From the cell containing the given text, extract its center point as [X, Y] coordinate. 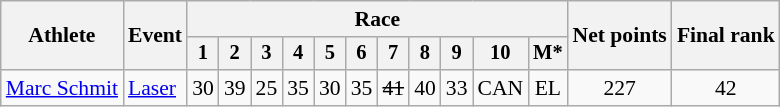
42 [726, 88]
3 [267, 54]
Marc Schmit [62, 88]
2 [235, 54]
1 [203, 54]
CAN [500, 88]
6 [362, 54]
10 [500, 54]
Final rank [726, 36]
7 [393, 54]
227 [620, 88]
4 [298, 54]
Event [155, 36]
Net points [620, 36]
Race [377, 19]
Athlete [62, 36]
39 [235, 88]
5 [330, 54]
40 [425, 88]
8 [425, 54]
41 [393, 88]
Laser [155, 88]
M* [548, 54]
9 [457, 54]
25 [267, 88]
33 [457, 88]
EL [548, 88]
